Return the (x, y) coordinate for the center point of the cell that contains the specified text.  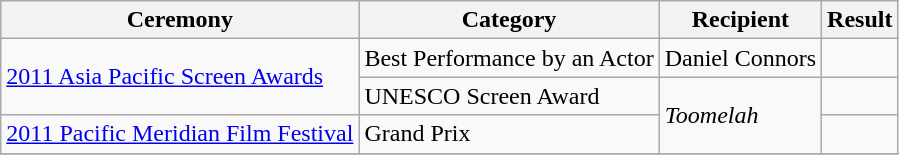
Best Performance by an Actor (509, 58)
2011 Pacific Meridian Film Festival (180, 134)
Ceremony (180, 20)
Toomelah (740, 115)
Category (509, 20)
Recipient (740, 20)
Grand Prix (509, 134)
Daniel Connors (740, 58)
UNESCO Screen Award (509, 96)
2011 Asia Pacific Screen Awards (180, 77)
Result (860, 20)
